Detect which cell encompasses the target text, then output its [X, Y] center coordinate. 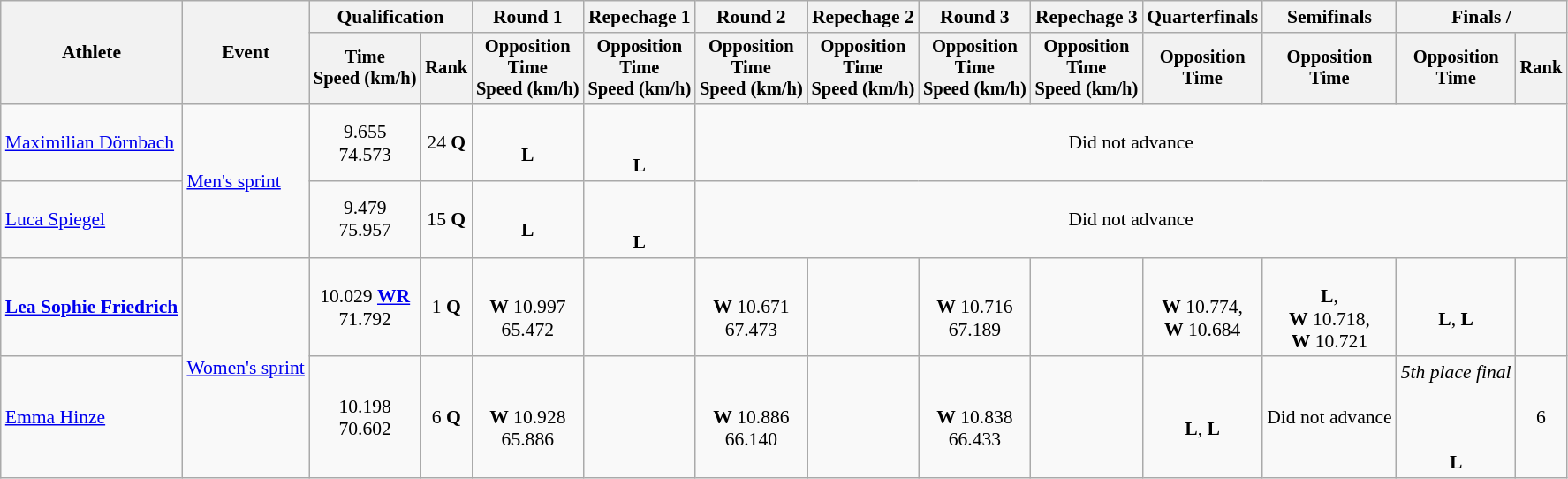
Semifinals [1329, 17]
Event [246, 53]
Quarterfinals [1202, 17]
W 10.71667.189 [975, 308]
9.47975.957 [366, 219]
15 Q [446, 219]
TimeSpeed (km/h) [366, 69]
Qualification [390, 17]
1 Q [446, 308]
Finals / [1481, 17]
9.65574.573 [366, 143]
Lea Sophie Friedrich [92, 308]
Repechage 3 [1087, 17]
L,W 10.718,W 10.721 [1329, 308]
Round 2 [751, 17]
Repechage 1 [640, 17]
W 10.67167.473 [751, 308]
Repechage 2 [864, 17]
Athlete [92, 53]
Maximilian Dörnbach [92, 143]
24 Q [446, 143]
Round 3 [975, 17]
W 10.83866.433 [975, 418]
Men's sprint [246, 180]
Women's sprint [246, 369]
W 10.92865.886 [528, 418]
Round 1 [528, 17]
W 10.774,W 10.684 [1202, 308]
10.029 WR71.792 [366, 308]
6 Q [446, 418]
6 [1541, 418]
10.19870.602 [366, 418]
W 10.99765.472 [528, 308]
Emma Hinze [92, 418]
5th place finalL [1456, 418]
Luca Spiegel [92, 219]
W 10.88666.140 [751, 418]
